Determine the [X, Y] coordinate at the center of the cell enclosing the given text.  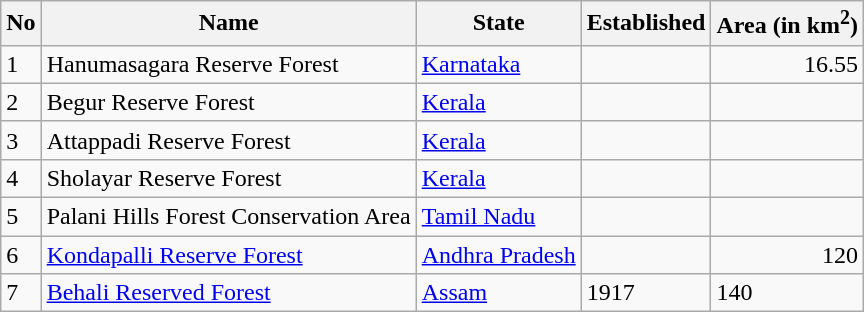
7 [21, 293]
Attappadi Reserve Forest [228, 140]
Sholayar Reserve Forest [228, 178]
Tamil Nadu [498, 217]
6 [21, 255]
4 [21, 178]
140 [788, 293]
Begur Reserve Forest [228, 102]
5 [21, 217]
No [21, 24]
3 [21, 140]
2 [21, 102]
State [498, 24]
Assam [498, 293]
Andhra Pradesh [498, 255]
Behali Reserved Forest [228, 293]
Name [228, 24]
Palani Hills Forest Conservation Area [228, 217]
Established [646, 24]
1917 [646, 293]
120 [788, 255]
Area (in km2) [788, 24]
Karnataka [498, 64]
Kondapalli Reserve Forest [228, 255]
Hanumasagara Reserve Forest [228, 64]
16.55 [788, 64]
1 [21, 64]
